Find where the given text appears and provide that cell's center as [x, y] coordinate. 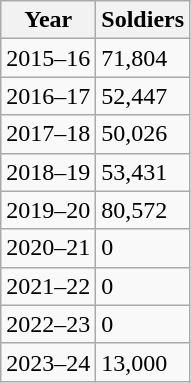
2023–24 [48, 362]
Soldiers [143, 20]
50,026 [143, 134]
2022–23 [48, 324]
2015–16 [48, 58]
2016–17 [48, 96]
71,804 [143, 58]
13,000 [143, 362]
2021–22 [48, 286]
53,431 [143, 172]
2018–19 [48, 172]
52,447 [143, 96]
2020–21 [48, 248]
2019–20 [48, 210]
80,572 [143, 210]
2017–18 [48, 134]
Year [48, 20]
